Pinpoint the cell where the given text exists, returning its (x, y) midpoint coordinate. 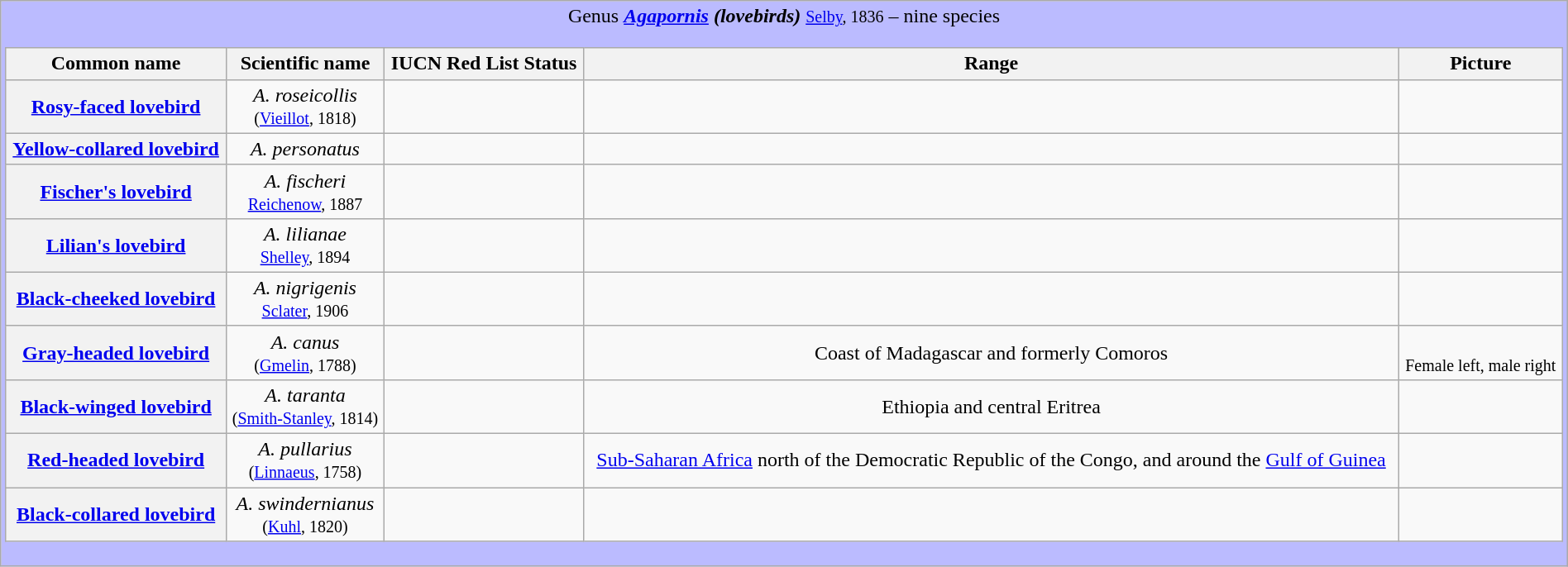
A. lilianae Shelley, 1894 (305, 245)
Coast of Madagascar and formerly Comoros (992, 352)
A. fischeri Reichenow, 1887 (305, 192)
Female left, male right (1480, 352)
Fischer's lovebird (116, 192)
A. nigrigenis Sclater, 1906 (305, 299)
A. roseicollis (Vieillot, 1818) (305, 106)
A. personatus (305, 149)
Ethiopia and central Eritrea (992, 407)
Red-headed lovebird (116, 461)
Range (992, 64)
Black-winged lovebird (116, 407)
A. swindernianus (Kuhl, 1820) (305, 514)
A. canus (Gmelin, 1788) (305, 352)
Common name (116, 64)
Scientific name (305, 64)
IUCN Red List Status (485, 64)
Black-cheeked lovebird (116, 299)
Sub-Saharan Africa north of the Democratic Republic of the Congo, and around the Gulf of Guinea (992, 461)
A. taranta (Smith-Stanley, 1814) (305, 407)
Rosy-faced lovebird (116, 106)
A. pullarius (Linnaeus, 1758) (305, 461)
Lilian's lovebird (116, 245)
Black-collared lovebird (116, 514)
Picture (1480, 64)
Yellow-collared lovebird (116, 149)
Gray-headed lovebird (116, 352)
